Output the [x, y] coordinate of the center of the cell containing the given text.  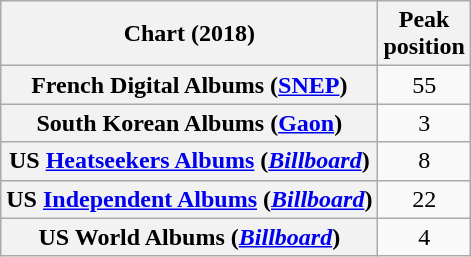
South Korean Albums (Gaon) [190, 123]
8 [424, 161]
Chart (2018) [190, 34]
3 [424, 123]
Peak position [424, 34]
US Independent Albums (Billboard) [190, 199]
55 [424, 85]
4 [424, 237]
US World Albums (Billboard) [190, 237]
22 [424, 199]
US Heatseekers Albums (Billboard) [190, 161]
French Digital Albums (SNEP) [190, 85]
